Determine the [x, y] coordinate at the center of the cell enclosing the given text.  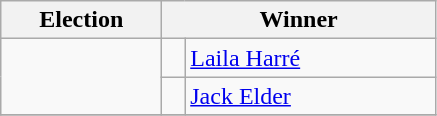
Jack Elder [310, 96]
Election [82, 20]
Winner [299, 20]
Laila Harré [310, 58]
